Provide the [x, y] coordinate of the cell's center where the given text is located.  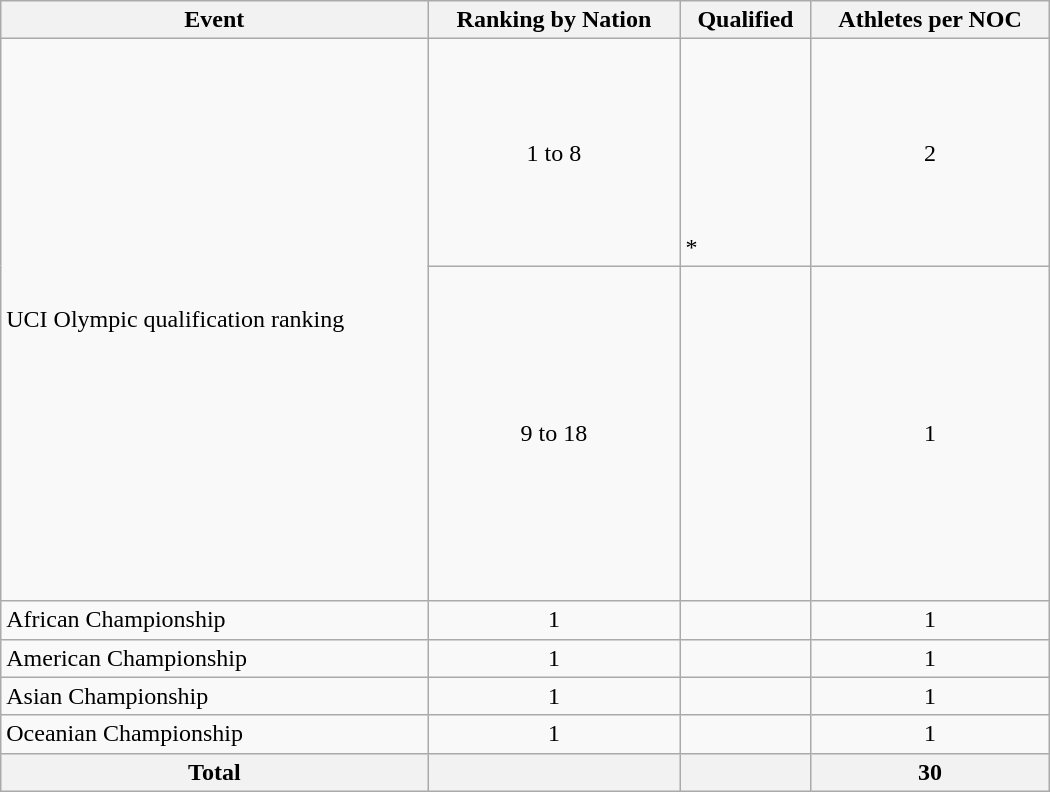
UCI Olympic qualification ranking [214, 320]
9 to 18 [554, 434]
African Championship [214, 620]
American Championship [214, 658]
Athletes per NOC [930, 20]
Asian Championship [214, 696]
Qualified [746, 20]
Ranking by Nation [554, 20]
Total [214, 772]
Oceanian Championship [214, 734]
Event [214, 20]
* [746, 152]
30 [930, 772]
1 to 8 [554, 152]
2 [930, 152]
